Return [X, Y] of the center of cell containing provided text 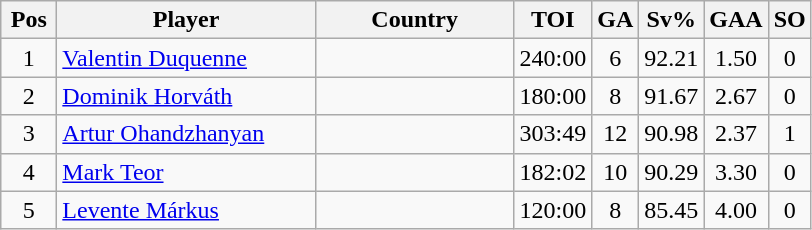
120:00 [553, 210]
GA [616, 20]
10 [616, 172]
Country [414, 20]
91.67 [672, 96]
2.37 [736, 134]
6 [616, 58]
Artur Ohandzhanyan [186, 134]
GAA [736, 20]
90.98 [672, 134]
Levente Márkus [186, 210]
3.30 [736, 172]
5 [29, 210]
180:00 [553, 96]
3 [29, 134]
2.67 [736, 96]
Player [186, 20]
12 [616, 134]
Sv% [672, 20]
182:02 [553, 172]
4 [29, 172]
240:00 [553, 58]
1.50 [736, 58]
4.00 [736, 210]
TOI [553, 20]
Valentin Duquenne [186, 58]
92.21 [672, 58]
SO [790, 20]
Mark Teor [186, 172]
85.45 [672, 210]
303:49 [553, 134]
Pos [29, 20]
2 [29, 96]
90.29 [672, 172]
Dominik Horváth [186, 96]
